Identify which cell holds the provided text, then report its (X, Y) central coordinate. 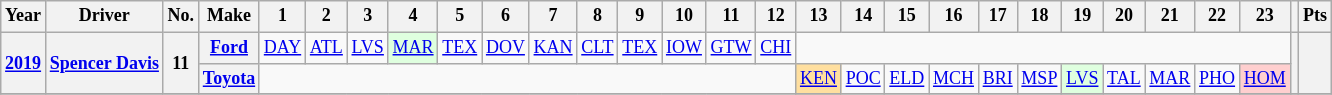
14 (863, 16)
6 (506, 16)
MSP (1040, 78)
KEN (819, 78)
20 (1124, 16)
CLT (598, 48)
9 (640, 16)
7 (553, 16)
16 (954, 16)
Year (24, 16)
Driver (104, 16)
13 (819, 16)
ELD (907, 78)
4 (413, 16)
Ford (228, 48)
1 (282, 16)
3 (368, 16)
DOV (506, 48)
BRI (998, 78)
KAN (553, 48)
22 (1218, 16)
2019 (24, 63)
GTW (731, 48)
17 (998, 16)
IOW (684, 48)
ATL (327, 48)
10 (684, 16)
Pts (1316, 16)
Make (228, 16)
2 (327, 16)
5 (460, 16)
21 (1170, 16)
POC (863, 78)
19 (1082, 16)
12 (776, 16)
15 (907, 16)
MCH (954, 78)
No. (180, 16)
TAL (1124, 78)
DAY (282, 48)
18 (1040, 16)
CHI (776, 48)
HOM (1264, 78)
23 (1264, 16)
Spencer Davis (104, 63)
Toyota (228, 78)
8 (598, 16)
PHO (1218, 78)
